For the text-containing cell, return its midpoint in (X, Y) coordinate format. 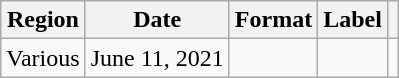
June 11, 2021 (157, 58)
Date (157, 20)
Label (353, 20)
Format (273, 20)
Various (43, 58)
Region (43, 20)
